Identify which cell holds the provided text, then report its (X, Y) central coordinate. 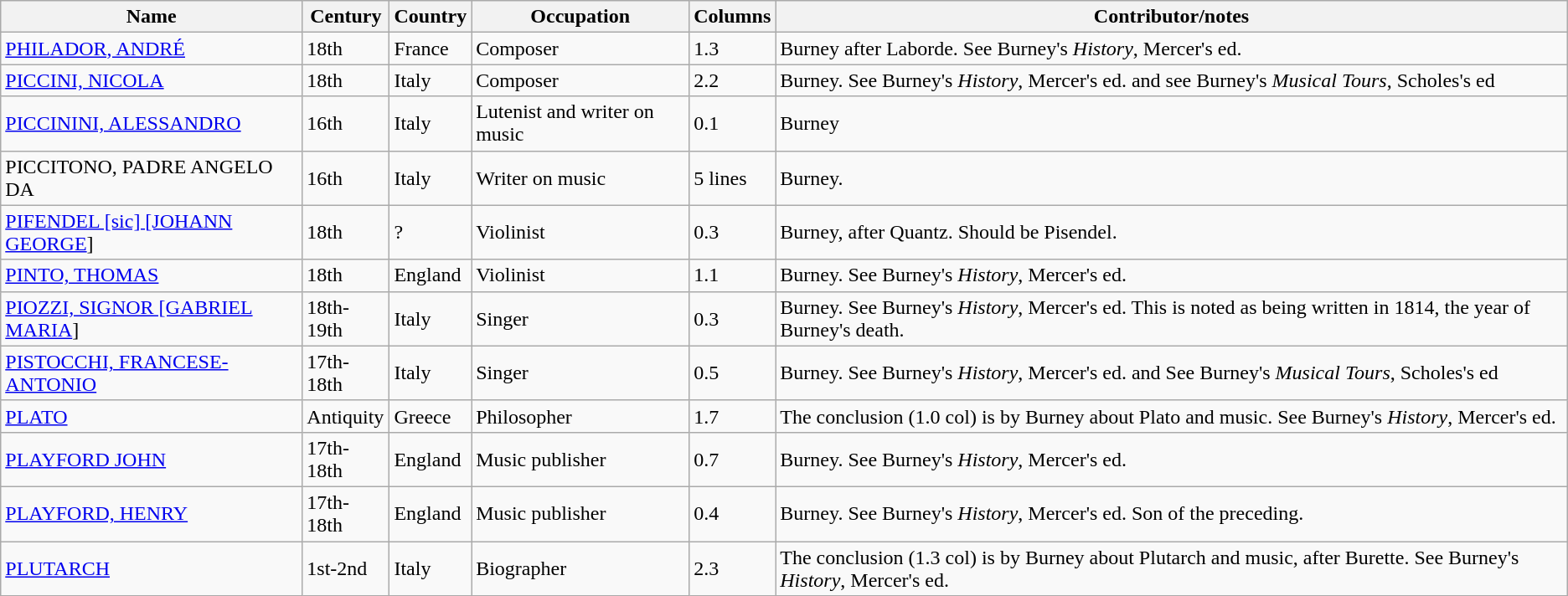
Burney, after Quantz. Should be Pisendel. (1171, 233)
Lutenist and writer on music (580, 124)
PICCINI, NICOLA (152, 80)
Burney. (1171, 177)
PICCITONO, PADRE ANGELO DA (152, 177)
2.3 (732, 568)
PHILADOR, ANDRÉ (152, 49)
PIFENDEL [sic] [JOHANN GEORGE] (152, 233)
? (431, 233)
Antiquity (346, 416)
0.5 (732, 373)
Country (431, 17)
Greece (431, 416)
18th-19th (346, 318)
PISTOCCHI, FRANCESE-ANTONIO (152, 373)
Biographer (580, 568)
PICCININI, ALESSANDRO (152, 124)
1.7 (732, 416)
Occupation (580, 17)
PLAYFORD JOHN (152, 459)
France (431, 49)
Contributor/notes (1171, 17)
0.1 (732, 124)
Burney. See Burney's History, Mercer's ed. This is noted as being written in 1814, the year of Burney's death. (1171, 318)
Burney (1171, 124)
Burney. See Burney's History, Mercer's ed. and See Burney's Musical Tours, Scholes's ed (1171, 373)
Burney after Laborde. See Burney's History, Mercer's ed. (1171, 49)
PIOZZI, SIGNOR [GABRIEL MARIA] (152, 318)
Name (152, 17)
2.2 (732, 80)
The conclusion (1.3 col) is by Burney about Plutarch and music, after Burette. See Burney's History, Mercer's ed. (1171, 568)
PLAYFORD, HENRY (152, 514)
1st-2nd (346, 568)
1.1 (732, 275)
Burney. See Burney's History, Mercer's ed. Son of the preceding. (1171, 514)
Century (346, 17)
PLUTARCH (152, 568)
The conclusion (1.0 col) is by Burney about Plato and music. See Burney's History, Mercer's ed. (1171, 416)
Columns (732, 17)
PINTO, THOMAS (152, 275)
Philosopher (580, 416)
0.7 (732, 459)
Writer on music (580, 177)
PLATO (152, 416)
1.3 (732, 49)
Burney. See Burney's History, Mercer's ed. and see Burney's Musical Tours, Scholes's ed (1171, 80)
5 lines (732, 177)
0.4 (732, 514)
